Scan for the cell matching the given text and deliver its [X, Y] coordinate at center. 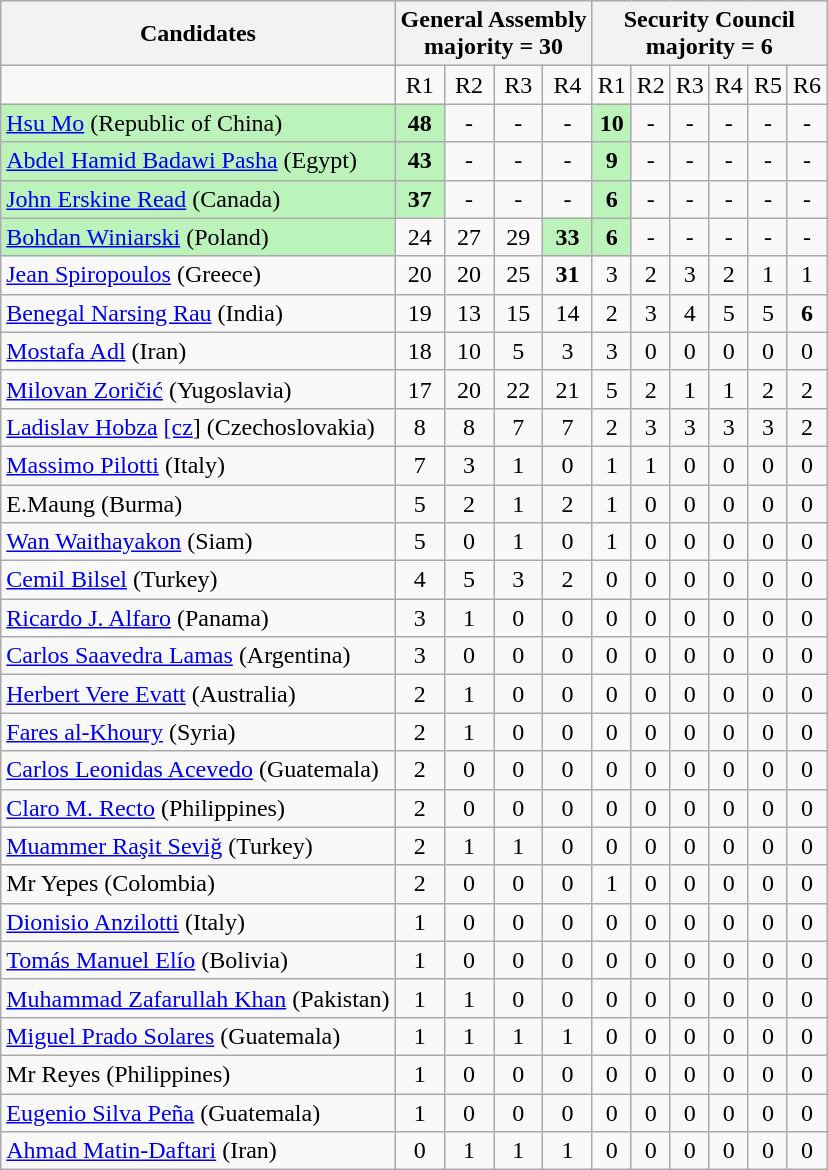
27 [468, 237]
17 [420, 389]
Hsu Mo (Republic of China) [198, 123]
Muhammad Zafarullah Khan (Pakistan) [198, 998]
14 [568, 313]
Bohdan Winiarski (Poland) [198, 237]
21 [568, 389]
Wan Waithayakon (Siam) [198, 542]
Muammer Raşit Seviğ (Turkey) [198, 846]
Fares al-Khoury (Syria) [198, 732]
Abdel Hamid Badawi Pasha (Egypt) [198, 161]
Herbert Vere Evatt (Australia) [198, 694]
E.Maung (Burma) [198, 503]
Tomás Manuel Elío (Bolivia) [198, 960]
Benegal Narsing Rau (India) [198, 313]
Carlos Leonidas Acevedo (Guatemala) [198, 770]
Jean Spiropoulos (Greece) [198, 275]
Claro M. Recto (Philippines) [198, 808]
33 [568, 237]
Eugenio Silva Peña (Guatemala) [198, 1113]
Candidates [198, 34]
Ahmad Matin-Daftari (Iran) [198, 1151]
Mr Yepes (Colombia) [198, 884]
General Assembly majority = 30 [494, 34]
Mostafa Adl (Iran) [198, 351]
Miguel Prado Solares (Guatemala) [198, 1036]
Dionisio Anzilotti (Italy) [198, 922]
John Erskine Read (Canada) [198, 199]
Massimo Pilotti (Italy) [198, 465]
Ladislav Hobza [cz] (Czechoslovakia) [198, 427]
Cemil Bilsel (Turkey) [198, 580]
29 [518, 237]
48 [420, 123]
37 [420, 199]
Milovan Zoričić (Yugoslavia) [198, 389]
25 [518, 275]
Security Council majority = 6 [709, 34]
13 [468, 313]
9 [612, 161]
Ricardo J. Alfaro (Panama) [198, 618]
R5 [768, 85]
15 [518, 313]
31 [568, 275]
R6 [806, 85]
19 [420, 313]
18 [420, 351]
Carlos Saavedra Lamas (Argentina) [198, 656]
24 [420, 237]
43 [420, 161]
Mr Reyes (Philippines) [198, 1074]
22 [518, 389]
